Pinpoint the cell where the given text exists, returning its [x, y] midpoint coordinate. 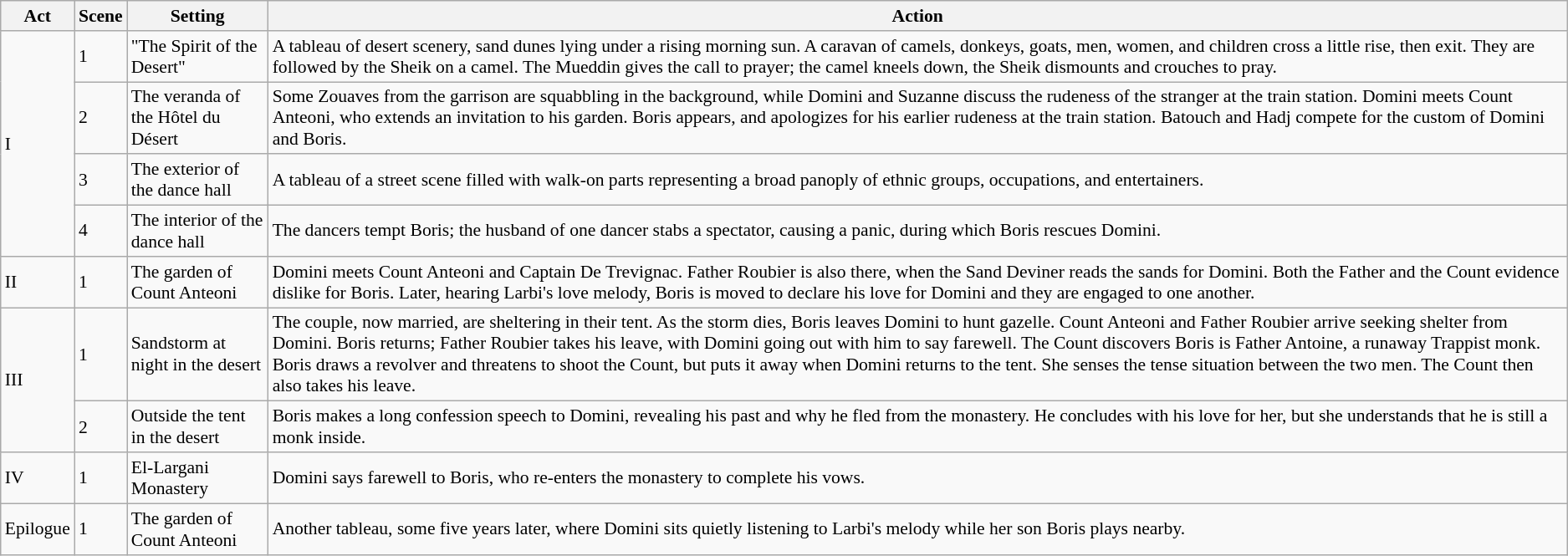
IV [38, 478]
Setting [197, 16]
The veranda of the Hôtel du Désert [197, 119]
The interior of the dance hall [197, 231]
II [38, 283]
3 [100, 181]
Scene [100, 16]
The dancers tempt Boris; the husband of one dancer stabs a spectator, causing a panic, during which Boris rescues Domini. [918, 231]
Domini says farewell to Boris, who re-enters the monastery to complete his vows. [918, 478]
III [38, 380]
"The Spirit of the Desert" [197, 57]
Sandstorm at night in the desert [197, 355]
Another tableau, some five years later, where Domini sits quietly listening to Larbi's melody while her son Boris plays nearby. [918, 528]
I [38, 144]
Act [38, 16]
Epilogue [38, 528]
A tableau of a street scene filled with walk-on parts representing a broad panoply of ethnic groups, occupations, and entertainers. [918, 181]
Outside the tent in the desert [197, 426]
El-Largani Monastery [197, 478]
4 [100, 231]
Action [918, 16]
The exterior of the dance hall [197, 181]
